Output the [X, Y] coordinate of the center of the cell containing the given text.  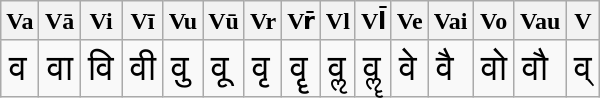
Vr [262, 21]
वि [100, 68]
Vo [494, 21]
व् [583, 68]
Ve [410, 21]
वो [494, 68]
Vau [540, 21]
वू [224, 68]
वे [410, 68]
वै [450, 68]
वी [142, 68]
Vī [142, 21]
Vai [450, 21]
वॢ [338, 68]
वॄ [302, 68]
Va [20, 21]
Vā [60, 21]
V [583, 21]
वा [60, 68]
Vu [183, 21]
वु [183, 68]
Vl̄ [373, 21]
वॣ [373, 68]
Vr̄ [302, 21]
वौ [540, 68]
Vū [224, 21]
व [20, 68]
वृ [262, 68]
Vi [100, 21]
Vl [338, 21]
